Return the (x, y) coordinate for the center point of the cell that contains the specified text.  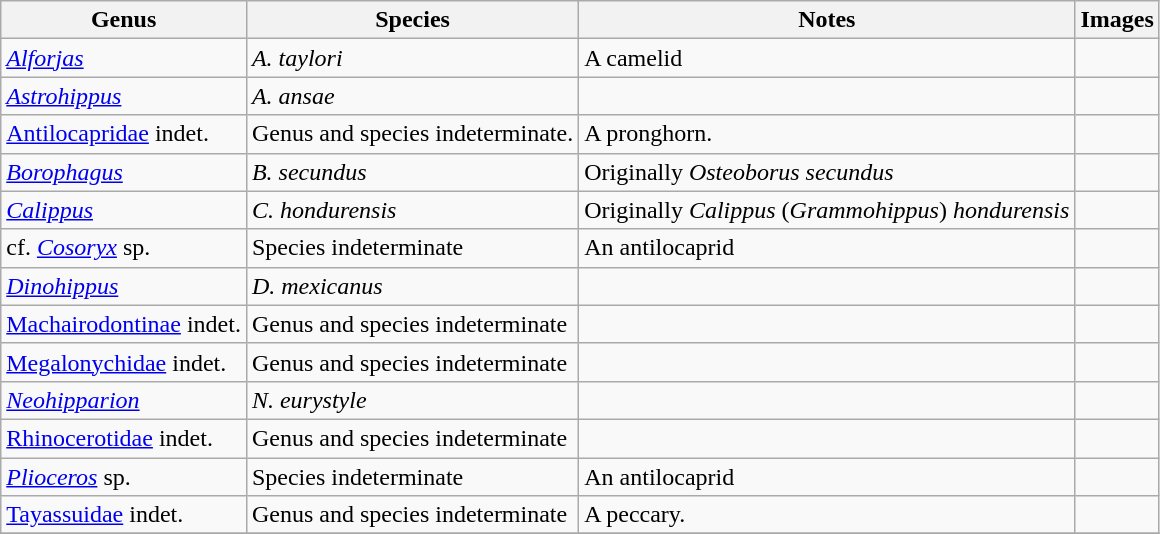
Dinohippus (124, 286)
Machairodontinae indet. (124, 324)
D. mexicanus (412, 286)
Originally Osteoborus secundus (827, 172)
cf. Cosoryx sp. (124, 248)
Calippus (124, 210)
Tayassuidae indet. (124, 515)
Antilocapridae indet. (124, 134)
Megalonychidae indet. (124, 362)
Originally Calippus (Grammohippus) hondurensis (827, 210)
Borophagus (124, 172)
A. taylori (412, 58)
Neohipparion (124, 400)
A pronghorn. (827, 134)
Genus and species indeterminate. (412, 134)
Rhinocerotidae indet. (124, 438)
Alforjas (124, 58)
Genus (124, 20)
A peccary. (827, 515)
A camelid (827, 58)
A. ansae (412, 96)
N. eurystyle (412, 400)
Plioceros sp. (124, 477)
C. hondurensis (412, 210)
Astrohippus (124, 96)
Notes (827, 20)
Images (1117, 20)
B. secundus (412, 172)
Species (412, 20)
